Capture the cell that displays the provided text and extract its (x, y) central coordinate. 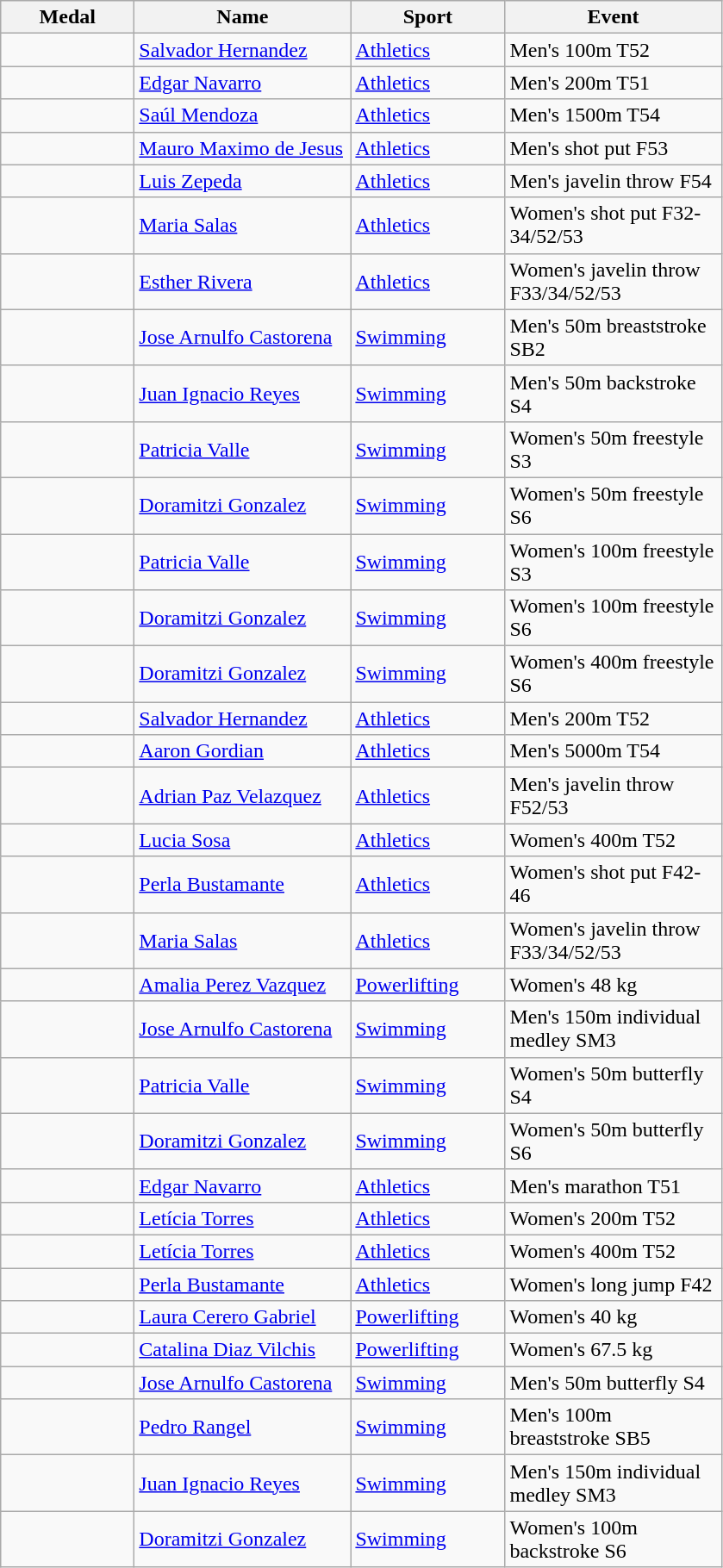
Laura Cerero Gabriel (243, 1317)
Men's 200m T52 (614, 719)
Women's 100m freestyle S6 (614, 619)
Women's 50m butterfly S4 (614, 1086)
Women's 50m freestyle S6 (614, 505)
Men's 50m backstroke S4 (614, 393)
Women's 100m freestyle S3 (614, 562)
Men's 1500m T54 (614, 115)
Women's 50m butterfly S6 (614, 1141)
Women's 200m T52 (614, 1218)
Mauro Maximo de Jesus (243, 148)
Women's 400m freestyle S6 (614, 674)
Sport (427, 17)
Men's 50m butterfly S4 (614, 1383)
Women's shot put F32-34/52/53 (614, 226)
Men's 100m breaststroke SB5 (614, 1427)
Men's marathon T51 (614, 1185)
Catalina Diaz Vilchis (243, 1350)
Women's 48 kg (614, 985)
Women's 100m backstroke S6 (614, 1539)
Women's 50m freestyle S3 (614, 450)
Adrian Paz Velazquez (243, 796)
Men's javelin throw F54 (614, 181)
Men's 5000m T54 (614, 751)
Saúl Mendoza (243, 115)
Luis Zepeda (243, 181)
Women's long jump F42 (614, 1285)
Amalia Perez Vazquez (243, 985)
Men's javelin throw F52/53 (614, 796)
Name (243, 17)
Medal (67, 17)
Event (614, 17)
Aaron Gordian (243, 751)
Men's 50m breaststroke SB2 (614, 338)
Lucia Sosa (243, 840)
Pedro Rangel (243, 1427)
Esther Rivera (243, 281)
Women's 67.5 kg (614, 1350)
Women's 40 kg (614, 1317)
Men's shot put F53 (614, 148)
Men's 100m T52 (614, 50)
Men's 200m T51 (614, 83)
Women's shot put F42-46 (614, 884)
